Pinpoint the cell where the given text exists, returning its (x, y) midpoint coordinate. 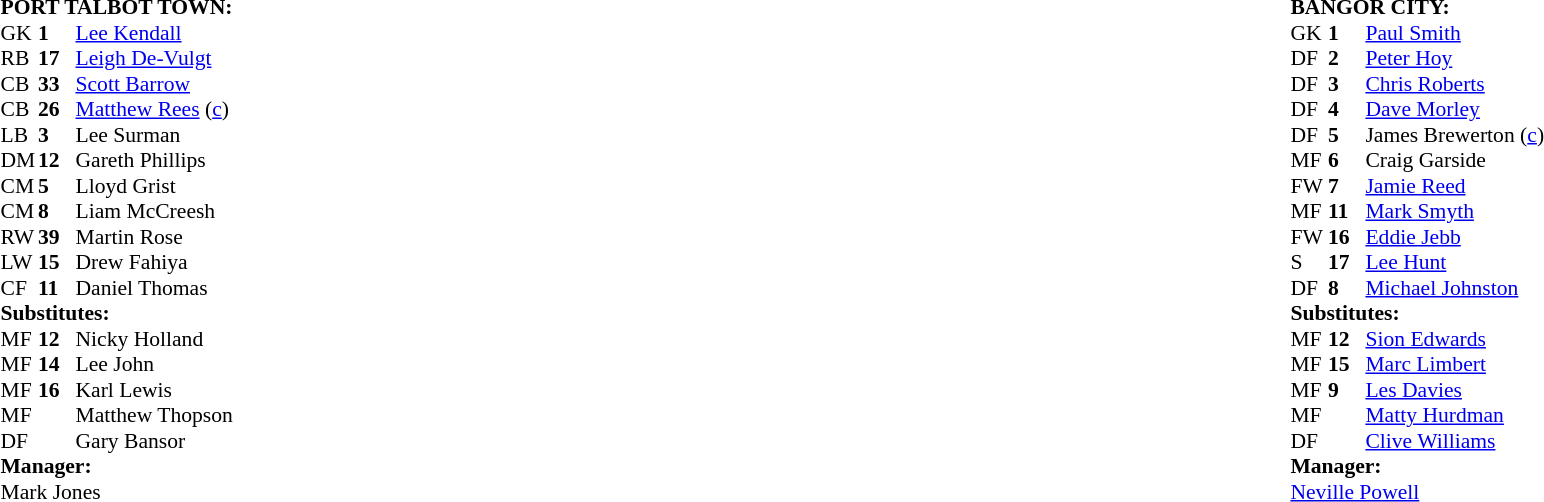
Paul Smith (1454, 33)
CF (19, 288)
Marc Limbert (1454, 365)
Karl Lewis (154, 390)
DM (19, 161)
Sion Edwards (1454, 339)
Liam McCreesh (154, 211)
RB (19, 59)
James Brewerton (c) (1454, 135)
LB (19, 135)
Clive Williams (1454, 441)
26 (57, 109)
Lee Kendall (154, 33)
Leigh De-Vulgt (154, 59)
Chris Roberts (1454, 84)
S (1309, 263)
Eddie Jebb (1454, 237)
6 (1347, 161)
Matthew Thopson (154, 415)
2 (1347, 59)
Matty Hurdman (1454, 415)
LW (19, 263)
Lloyd Grist (154, 186)
4 (1347, 109)
Lee John (154, 365)
9 (1347, 390)
Drew Fahiya (154, 263)
7 (1347, 186)
Michael Johnston (1454, 288)
14 (57, 365)
Daniel Thomas (154, 288)
Lee Surman (154, 135)
Peter Hoy (1454, 59)
Les Davies (1454, 390)
Matthew Rees (c) (154, 109)
Dave Morley (1454, 109)
Craig Garside (1454, 161)
Lee Hunt (1454, 263)
Jamie Reed (1454, 186)
33 (57, 84)
39 (57, 237)
Mark Smyth (1454, 211)
Gareth Phillips (154, 161)
RW (19, 237)
Martin Rose (154, 237)
Gary Bansor (154, 441)
Scott Barrow (154, 84)
Nicky Holland (154, 339)
